Identify which cell holds the provided text, then report its [X, Y] central coordinate. 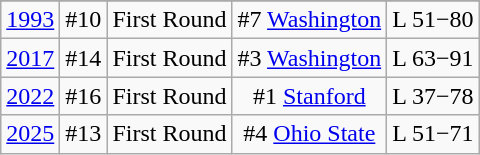
#13 [84, 134]
2022 [30, 96]
L 51−80 [433, 20]
#1 Stanford [310, 96]
#14 [84, 58]
2025 [30, 134]
1993 [30, 20]
#7 Washington [310, 20]
L 37−78 [433, 96]
#10 [84, 20]
#3 Washington [310, 58]
L 63−91 [433, 58]
L 51−71 [433, 134]
2017 [30, 58]
#16 [84, 96]
#4 Ohio State [310, 134]
